Locate the cell with the specified text and output its (x, y) center coordinate. 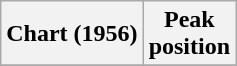
Chart (1956) (72, 34)
Peakposition (189, 34)
